Find where the given text appears and provide that cell's center as [X, Y] coordinate. 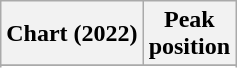
Chart (2022) [72, 34]
Peakposition [189, 34]
